Search for the cell housing the specified text and yield its (X, Y) center coordinate. 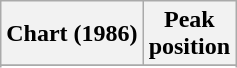
Chart (1986) (72, 34)
Peakposition (189, 34)
